Capture the cell that displays the provided text and extract its [x, y] central coordinate. 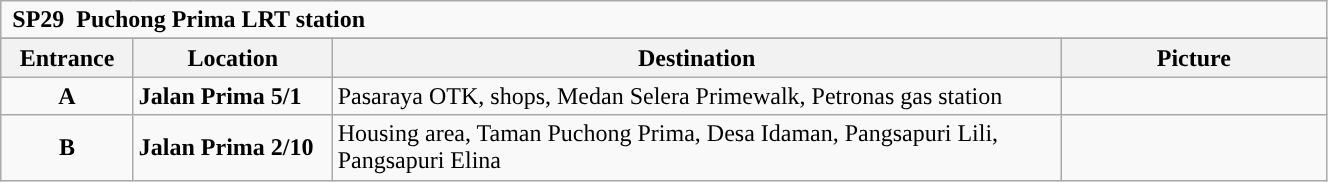
Entrance [68, 58]
A [68, 96]
Jalan Prima 5/1 [232, 96]
Destination [696, 58]
Housing area, Taman Puchong Prima, Desa Idaman, Pangsapuri Lili, Pangsapuri Elina [696, 148]
Location [232, 58]
Picture [1194, 58]
Jalan Prima 2/10 [232, 148]
Pasaraya OTK, shops, Medan Selera Primewalk, Petronas gas station [696, 96]
B [68, 148]
SP29 Puchong Prima LRT station [664, 20]
